Return the [X, Y] coordinate for the center point of the cell that contains the specified text.  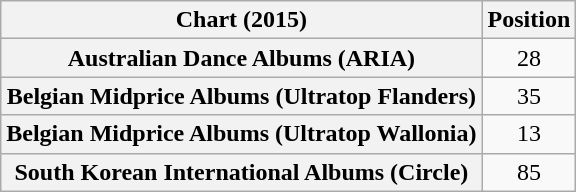
Chart (2015) [242, 20]
Belgian Midprice Albums (Ultratop Wallonia) [242, 134]
Position [529, 20]
Belgian Midprice Albums (Ultratop Flanders) [242, 96]
28 [529, 58]
13 [529, 134]
85 [529, 172]
35 [529, 96]
South Korean International Albums (Circle) [242, 172]
Australian Dance Albums (ARIA) [242, 58]
